Return the (x, y) coordinate for the center point of the cell that contains the specified text.  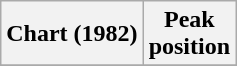
Chart (1982) (72, 34)
Peakposition (189, 34)
